Return the (x, y) coordinate for the center point of the cell that contains the specified text.  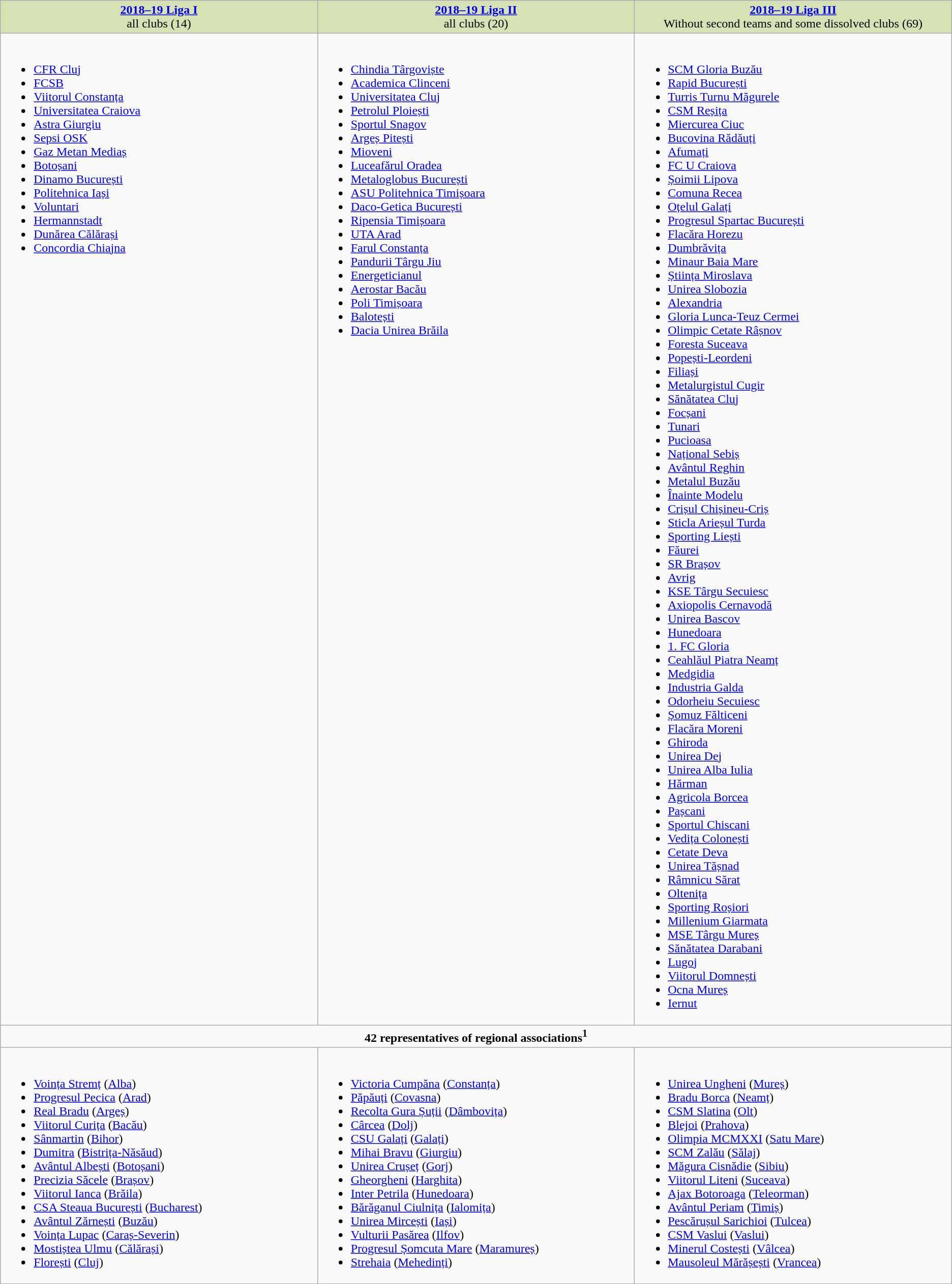
2018–19 Liga IIall clubs (20) (476, 17)
42 representatives of regional associations1 (476, 1037)
2018–19 Liga IIIWithout second teams and some dissolved clubs (69) (793, 17)
2018–19 Liga Iall clubs (14) (159, 17)
